Locate the cell with the specified text and output its [x, y] center coordinate. 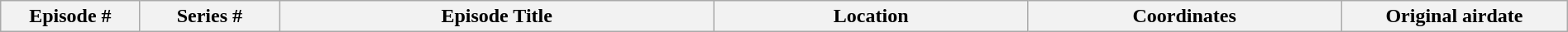
Coordinates [1184, 16]
Original airdate [1455, 16]
Location [872, 16]
Episode Title [497, 16]
Episode # [70, 16]
Series # [209, 16]
